Scan for the cell matching the given text and deliver its [x, y] coordinate at center. 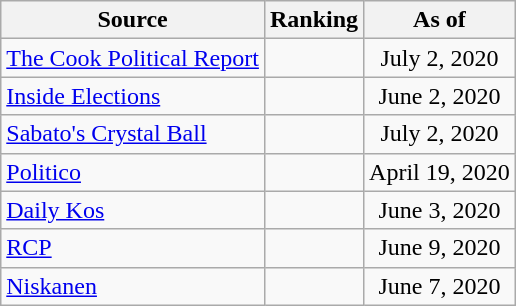
Niskanen [133, 286]
April 19, 2020 [440, 172]
The Cook Political Report [133, 58]
Inside Elections [133, 96]
Sabato's Crystal Ball [133, 134]
Daily Kos [133, 210]
June 7, 2020 [440, 286]
June 2, 2020 [440, 96]
As of [440, 20]
June 9, 2020 [440, 248]
Ranking [314, 20]
Source [133, 20]
June 3, 2020 [440, 210]
Politico [133, 172]
RCP [133, 248]
